Return the (X, Y) coordinate for the center point of the cell that contains the specified text.  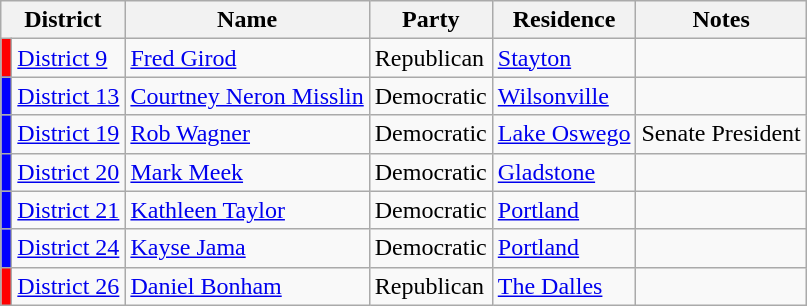
District 21 (68, 210)
District 24 (68, 248)
Kathleen Taylor (247, 210)
Senate President (721, 134)
District (63, 20)
Party (430, 20)
District 13 (68, 96)
Notes (721, 20)
The Dalles (564, 286)
Name (247, 20)
Lake Oswego (564, 134)
Courtney Neron Misslin (247, 96)
Daniel Bonham (247, 286)
District 9 (68, 58)
Rob Wagner (247, 134)
Residence (564, 20)
Stayton (564, 58)
Gladstone (564, 172)
District 20 (68, 172)
Kayse Jama (247, 248)
Fred Girod (247, 58)
Wilsonville (564, 96)
District 19 (68, 134)
Mark Meek (247, 172)
District 26 (68, 286)
